Detect which cell encompasses the target text, then output its [x, y] center coordinate. 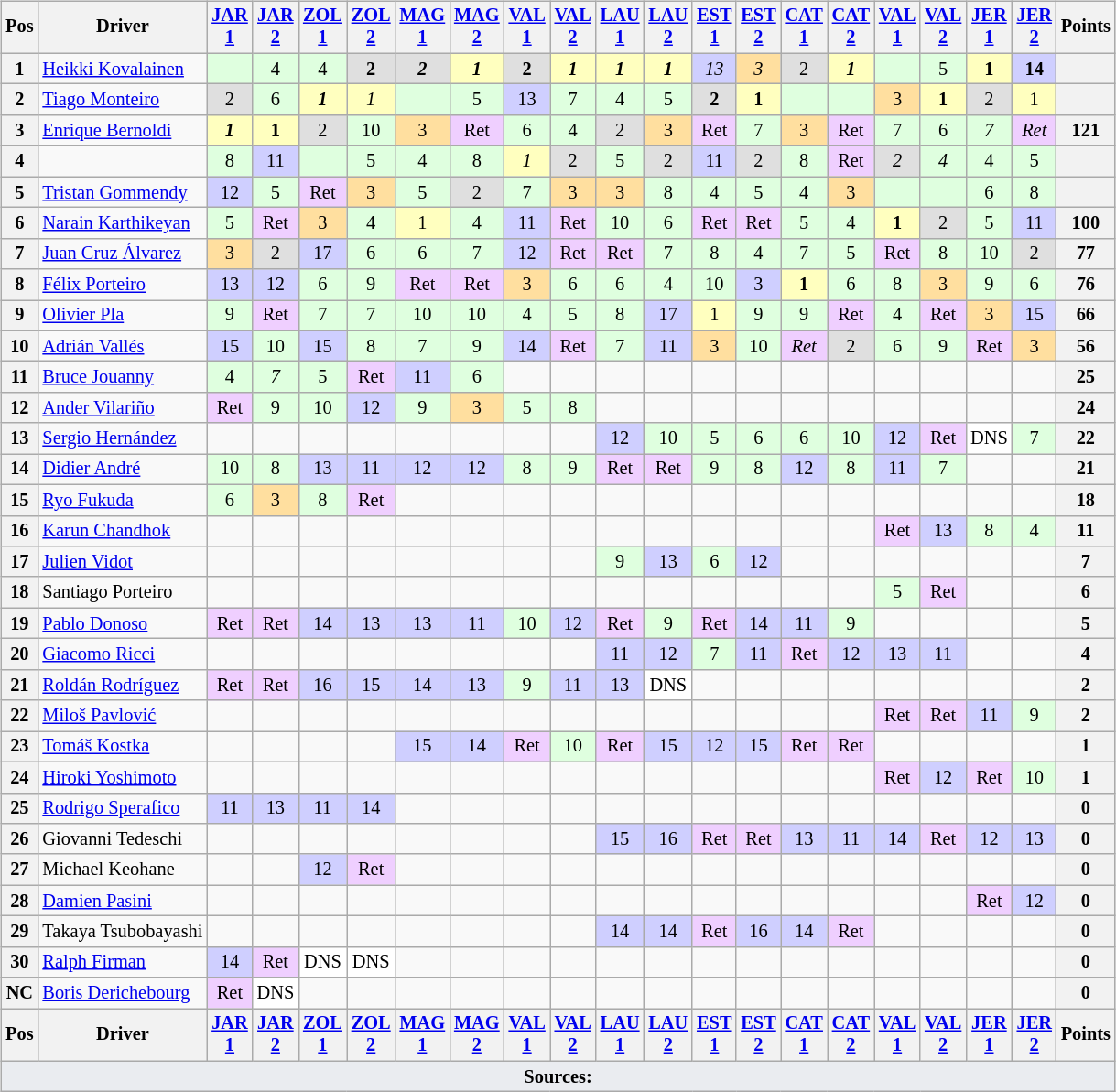
Didier André [123, 470]
Tristan Gommendy [123, 192]
26 [19, 839]
Hiroki Yoshimoto [123, 777]
Rodrigo Sperafico [123, 808]
Juan Cruz Álvarez [123, 254]
Ryo Fukuda [123, 500]
Karun Chandhok [123, 531]
Giovanni Tedeschi [123, 839]
Ander Vilariño [123, 408]
Heikki Kovalainen [123, 69]
Sources: [558, 1076]
Miloš Pavlović [123, 716]
27 [19, 870]
23 [19, 747]
Tiago Monteiro [123, 100]
19 [19, 623]
121 [1086, 131]
Ralph Firman [123, 962]
NC [19, 993]
77 [1086, 254]
Adrián Vallés [123, 346]
Tomáš Kostka [123, 747]
Bruce Jouanny [123, 377]
66 [1086, 316]
Takaya Tsubobayashi [123, 932]
Santiago Porteiro [123, 592]
Narain Karthikeyan [123, 223]
Damien Pasini [123, 901]
Enrique Bernoldi [123, 131]
Pablo Donoso [123, 623]
Olivier Pla [123, 316]
56 [1086, 346]
Giacomo Ricci [123, 654]
30 [19, 962]
Félix Porteiro [123, 285]
100 [1086, 223]
Boris Derichebourg [123, 993]
Roldán Rodríguez [123, 685]
Michael Keohane [123, 870]
Julien Vidot [123, 562]
28 [19, 901]
Sergio Hernández [123, 438]
29 [19, 932]
76 [1086, 285]
20 [19, 654]
